Extract the [x, y] coordinate from the center of the cell holding the provided text.  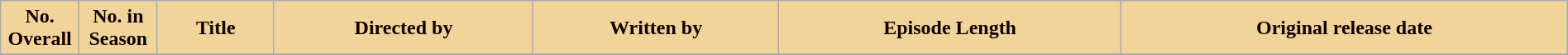
Written by [657, 28]
Directed by [404, 28]
No. in Season [117, 28]
Episode Length [950, 28]
No. Overall [40, 28]
Original release date [1345, 28]
Title [215, 28]
